Determine the (x, y) coordinate at the center of the cell enclosing the given text.  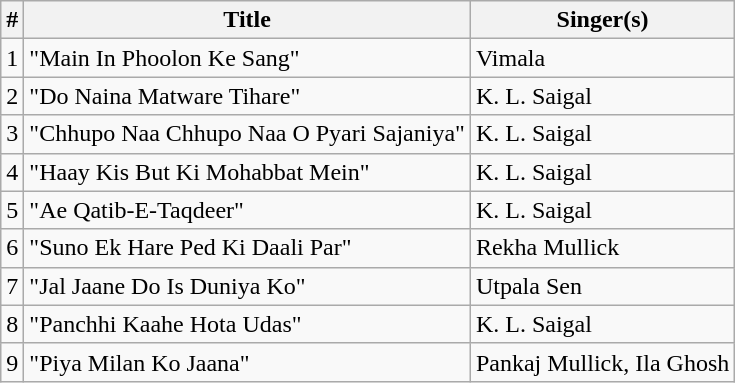
"Piya Milan Ko Jaana" (248, 362)
"Chhupo Naa Chhupo Naa O Pyari Sajaniya" (248, 134)
6 (12, 248)
Pankaj Mullick, Ila Ghosh (602, 362)
Singer(s) (602, 20)
"Main In Phoolon Ke Sang" (248, 58)
"Jal Jaane Do Is Duniya Ko" (248, 286)
Utpala Sen (602, 286)
"Do Naina Matware Tihare" (248, 96)
Vimala (602, 58)
# (12, 20)
"Panchhi Kaahe Hota Udas" (248, 324)
Rekha Mullick (602, 248)
2 (12, 96)
Title (248, 20)
1 (12, 58)
3 (12, 134)
5 (12, 210)
4 (12, 172)
7 (12, 286)
"Suno Ek Hare Ped Ki Daali Par" (248, 248)
"Haay Kis But Ki Mohabbat Mein" (248, 172)
8 (12, 324)
9 (12, 362)
"Ae Qatib-E-Taqdeer" (248, 210)
